For the text-containing cell, return its midpoint in [x, y] coordinate format. 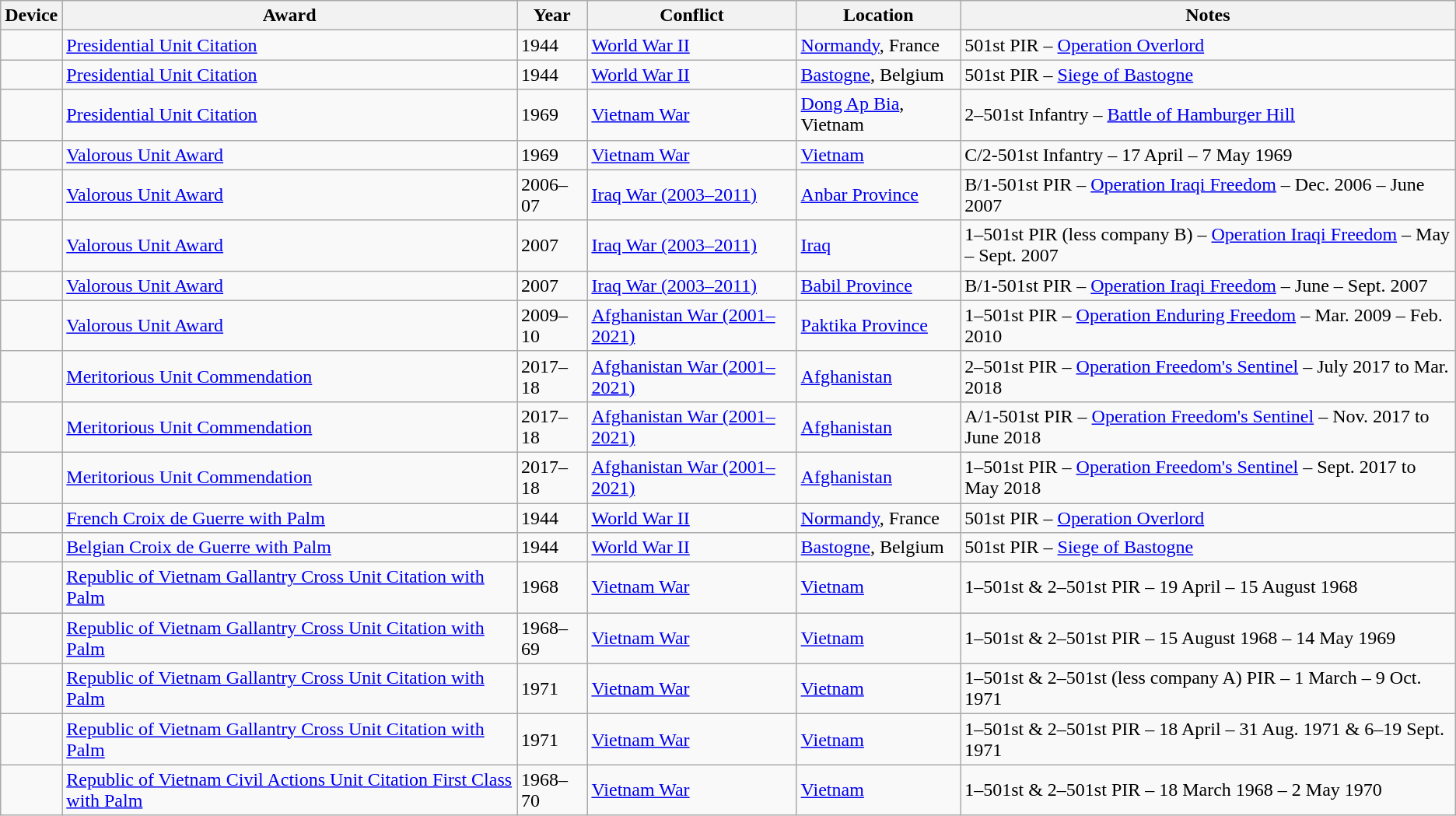
Conflict [692, 16]
1–501st & 2–501st PIR – 15 August 1968 – 14 May 1969 [1209, 638]
2–501st Infantry – Battle of Hamburger Hill [1209, 115]
2009–10 [552, 325]
Notes [1209, 16]
1–501st & 2–501st PIR – 18 March 1968 – 2 May 1970 [1209, 790]
Award [289, 16]
2006–07 [552, 194]
1–501st & 2–501st (less company A) PIR – 1 March – 9 Oct. 1971 [1209, 689]
Iraq [879, 246]
A/1-501st PIR – Operation Freedom's Sentinel – Nov. 2017 to June 2018 [1209, 426]
1–501st & 2–501st PIR – 19 April – 15 August 1968 [1209, 588]
B/1-501st PIR – Operation Iraqi Freedom – June – Sept. 2007 [1209, 285]
Paktika Province [879, 325]
1968–69 [552, 638]
1–501st & 2–501st PIR – 18 April – 31 Aug. 1971 & 6–19 Sept. 1971 [1209, 739]
Device [31, 16]
Year [552, 16]
Babil Province [879, 285]
Belgian Croix de Guerre with Palm [289, 548]
1–501st PIR – Operation Freedom's Sentinel – Sept. 2017 to May 2018 [1209, 478]
2–501st PIR – Operation Freedom's Sentinel – July 2017 to Mar. 2018 [1209, 376]
1968 [552, 588]
1–501st PIR – Operation Enduring Freedom – Mar. 2009 – Feb. 2010 [1209, 325]
Dong Ap Bia, Vietnam [879, 115]
French Croix de Guerre with Palm [289, 517]
1968–70 [552, 790]
C/2-501st Infantry – 17 April – 7 May 1969 [1209, 155]
Republic of Vietnam Civil Actions Unit Citation First Class with Palm [289, 790]
1–501st PIR (less company B) – Operation Iraqi Freedom – May – Sept. 2007 [1209, 246]
Location [879, 16]
B/1-501st PIR – Operation Iraqi Freedom – Dec. 2006 – June 2007 [1209, 194]
Anbar Province [879, 194]
